Return [X, Y] of the center of cell containing provided text 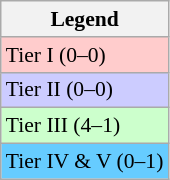
Tier III (4–1) [85, 126]
Tier II (0–0) [85, 90]
Tier I (0–0) [85, 55]
Tier IV & V (0–1) [85, 162]
Legend [85, 19]
